Pinpoint the cell where the given text exists, returning its (X, Y) midpoint coordinate. 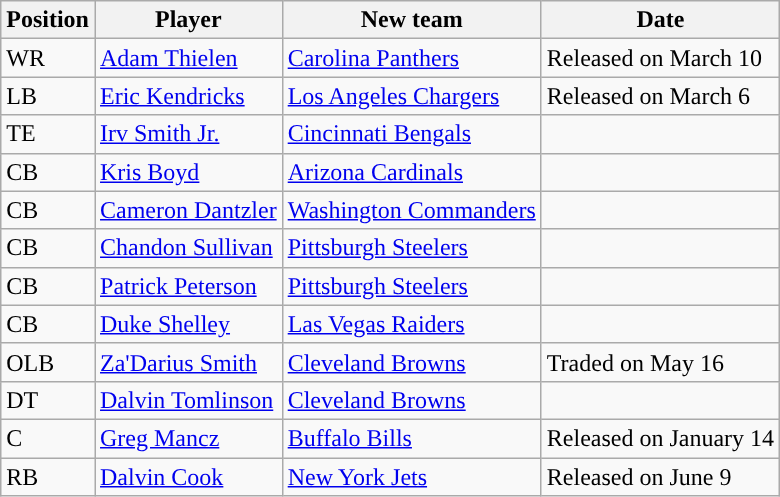
Adam Thielen (188, 58)
New team (412, 20)
Arizona Cardinals (412, 172)
Los Angeles Chargers (412, 96)
Cincinnati Bengals (412, 134)
Dalvin Cook (188, 477)
TE (48, 134)
Duke Shelley (188, 324)
Released on January 14 (660, 438)
Washington Commanders (412, 210)
Position (48, 20)
Irv Smith Jr. (188, 134)
Buffalo Bills (412, 438)
Za'Darius Smith (188, 362)
Las Vegas Raiders (412, 324)
Dalvin Tomlinson (188, 400)
Greg Mancz (188, 438)
OLB (48, 362)
Player (188, 20)
Eric Kendricks (188, 96)
C (48, 438)
DT (48, 400)
Cameron Dantzler (188, 210)
WR (48, 58)
Date (660, 20)
Chandon Sullivan (188, 248)
New York Jets (412, 477)
Released on March 6 (660, 96)
RB (48, 477)
Traded on May 16 (660, 362)
Released on March 10 (660, 58)
Kris Boyd (188, 172)
Patrick Peterson (188, 286)
LB (48, 96)
Carolina Panthers (412, 58)
Released on June 9 (660, 477)
